Determine the [X, Y] coordinate at the center of the cell enclosing the given text.  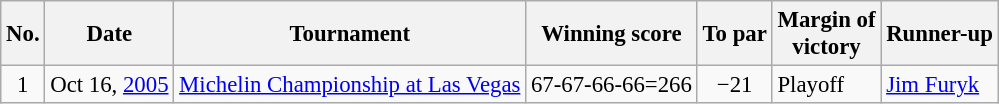
Winning score [612, 34]
Oct 16, 2005 [110, 85]
Playoff [826, 85]
To par [734, 34]
Jim Furyk [940, 85]
1 [23, 85]
Runner-up [940, 34]
Tournament [350, 34]
Margin ofvictory [826, 34]
−21 [734, 85]
Michelin Championship at Las Vegas [350, 85]
67-67-66-66=266 [612, 85]
Date [110, 34]
No. [23, 34]
